Determine the (X, Y) coordinate at the center of the cell enclosing the given text.  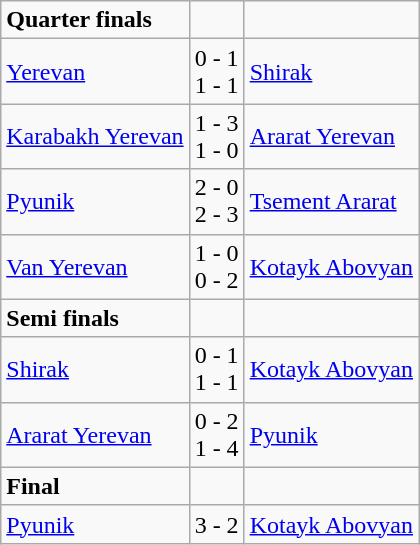
Yerevan (95, 72)
Semi finals (95, 318)
Quarter finals (95, 20)
3 - 2 (216, 524)
1 - 31 - 0 (216, 136)
Van Yerevan (95, 266)
Tsement Ararat (331, 202)
1 - 00 - 2 (216, 266)
0 - 21 - 4 (216, 434)
Karabakh Yerevan (95, 136)
2 - 02 - 3 (216, 202)
Final (95, 486)
